Return the [X, Y] coordinate for the center point of the cell that contains the specified text.  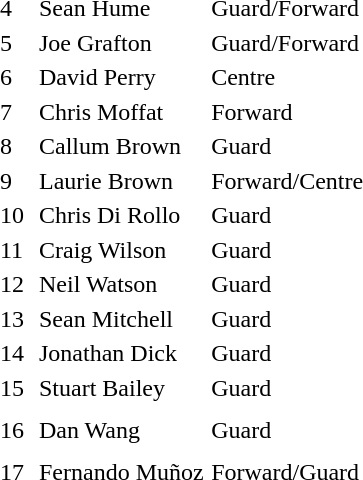
Dan Wang [122, 430]
Stuart Bailey [122, 388]
Laurie Brown [122, 181]
Chris Di Rollo [122, 215]
Neil Watson [122, 285]
Callum Brown [122, 147]
Jonathan Dick [122, 353]
Chris Moffat [122, 112]
Sean Mitchell [122, 319]
Craig Wilson [122, 250]
David Perry [122, 77]
Joe Grafton [122, 43]
